Output the [X, Y] coordinate of the center of the cell containing the given text.  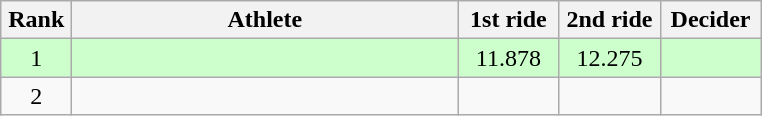
1 [36, 58]
11.878 [508, 58]
12.275 [610, 58]
Decider [710, 20]
1st ride [508, 20]
2 [36, 96]
2nd ride [610, 20]
Athlete [265, 20]
Rank [36, 20]
